Return the [x, y] coordinate for the center point of the cell that contains the specified text.  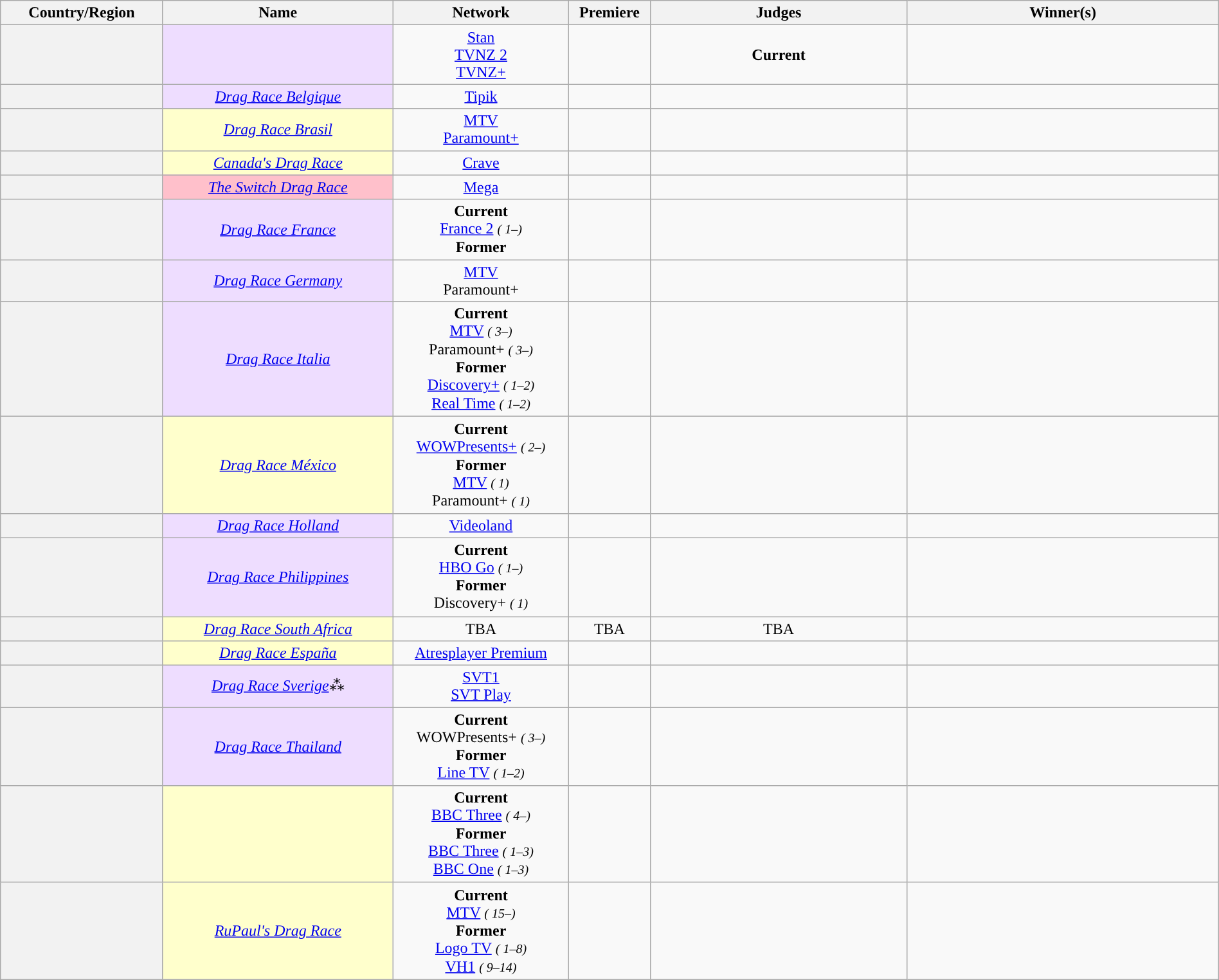
Drag Race Holland [278, 525]
Drag Race Belgique [278, 96]
Drag Race Thailand [278, 747]
Winner(s) [1063, 13]
Mega [481, 187]
Canada's Drag Race [278, 163]
Premiere [609, 13]
CurrentFrance 2 ( 1–)Former [481, 230]
CurrentMTV ( 3–)Paramount+ ( 3–)FormerDiscovery+ ( 1–2)Real Time ( 1–2) [481, 359]
Drag Race South Africa [278, 628]
Country/Region [82, 13]
CurrentWOWPresents+ ( 2–)FormerMTV ( 1)Paramount+ ( 1) [481, 466]
Drag Race Sverige⁂ [278, 687]
Network [481, 13]
Tipik [481, 96]
StanTVNZ 2TVNZ+ [481, 55]
RuPaul's Drag Race [278, 931]
CurrentMTV ( 15–)FormerLogo TV ( 1–8)VH1 ( 9–14) [481, 931]
Drag Race Germany [278, 280]
Videoland [481, 525]
Judges [779, 13]
CurrentBBC Three ( 4–)FormerBBC Three ( 1–3)BBC One ( 1–3) [481, 835]
Atresplayer Premium [481, 653]
SVT1SVT Play [481, 687]
CurrentHBO Go ( 1–)FormerDiscovery+ ( 1) [481, 577]
Current [779, 55]
Drag Race Philippines [278, 577]
Drag Race Brasil [278, 130]
The Switch Drag Race [278, 187]
Crave [481, 163]
Drag Race France [278, 230]
Drag Race Italia [278, 359]
Drag Race España [278, 653]
Name [278, 13]
Drag Race México [278, 466]
CurrentWOWPresents+ ( 3–)FormerLine TV ( 1–2) [481, 747]
